Scan for the cell matching the given text and deliver its [X, Y] coordinate at center. 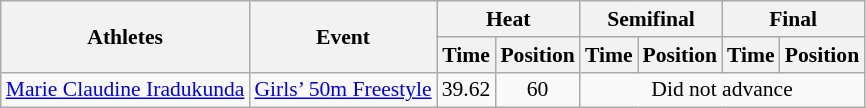
Heat [508, 19]
Marie Claudine Iradukunda [126, 90]
Athletes [126, 36]
60 [537, 90]
Event [342, 36]
39.62 [466, 90]
Semifinal [651, 19]
Girls’ 50m Freestyle [342, 90]
Final [793, 19]
Did not advance [722, 90]
